Return (x, y) of the center of cell containing provided text 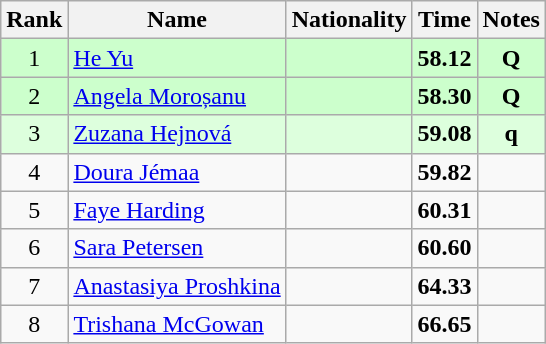
58.30 (444, 96)
8 (34, 324)
Anastasiya Proshkina (177, 286)
58.12 (444, 58)
Zuzana Hejnová (177, 134)
3 (34, 134)
4 (34, 172)
Angela Moroșanu (177, 96)
1 (34, 58)
59.82 (444, 172)
Name (177, 20)
Time (444, 20)
Nationality (349, 20)
66.65 (444, 324)
He Yu (177, 58)
60.31 (444, 210)
Rank (34, 20)
Trishana McGowan (177, 324)
q (511, 134)
5 (34, 210)
64.33 (444, 286)
59.08 (444, 134)
2 (34, 96)
Sara Petersen (177, 248)
7 (34, 286)
60.60 (444, 248)
Faye Harding (177, 210)
Doura Jémaa (177, 172)
Notes (511, 20)
6 (34, 248)
